Extract the (x, y) coordinate from the center of the cell holding the provided text.  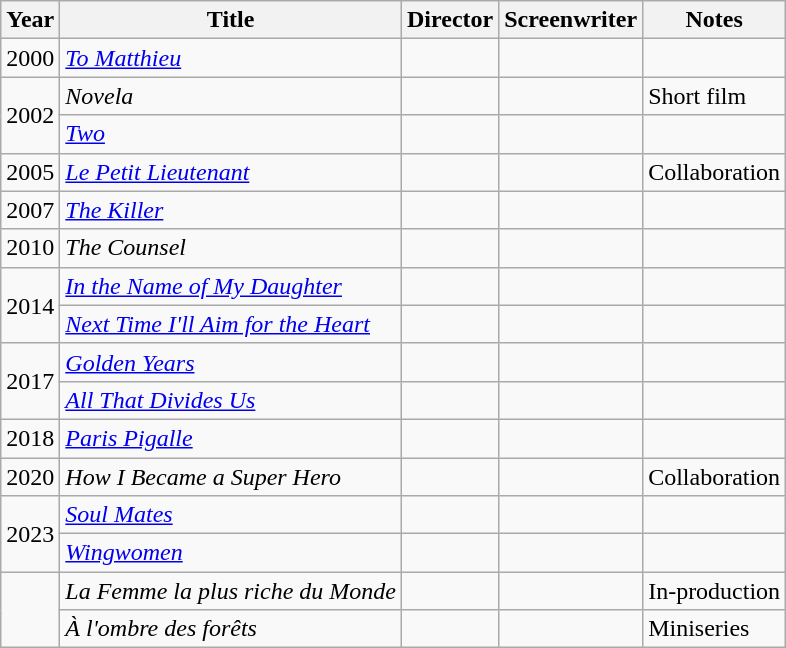
In-production (714, 591)
2002 (30, 115)
To Matthieu (231, 58)
Golden Years (231, 362)
Year (30, 20)
Novela (231, 96)
À l'ombre des forêts (231, 629)
La Femme la plus riche du Monde (231, 591)
Title (231, 20)
The Killer (231, 210)
Director (450, 20)
2018 (30, 438)
2017 (30, 381)
2007 (30, 210)
2010 (30, 248)
Short film (714, 96)
2014 (30, 305)
2023 (30, 534)
All That Divides Us (231, 400)
Le Petit Lieutenant (231, 172)
2005 (30, 172)
2000 (30, 58)
Next Time I'll Aim for the Heart (231, 324)
Notes (714, 20)
How I Became a Super Hero (231, 477)
Wingwomen (231, 553)
Two (231, 134)
Soul Mates (231, 515)
The Counsel (231, 248)
In the Name of My Daughter (231, 286)
Screenwriter (571, 20)
2020 (30, 477)
Paris Pigalle (231, 438)
Miniseries (714, 629)
